Output the [x, y] coordinate of the center of the cell containing the given text.  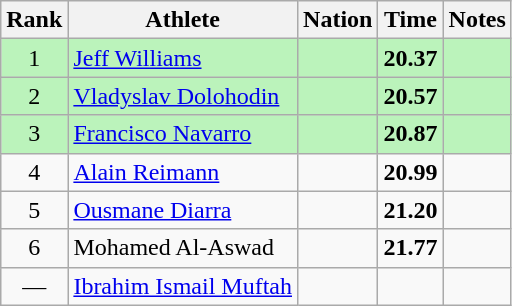
Athlete [183, 20]
20.99 [410, 172]
2 [34, 96]
Francisco Navarro [183, 134]
Ousmane Diarra [183, 210]
Notes [477, 20]
4 [34, 172]
20.37 [410, 58]
Ibrahim Ismail Muftah [183, 286]
6 [34, 248]
1 [34, 58]
Mohamed Al-Aswad [183, 248]
Alain Reimann [183, 172]
Time [410, 20]
20.87 [410, 134]
3 [34, 134]
— [34, 286]
21.77 [410, 248]
21.20 [410, 210]
Vladyslav Dolohodin [183, 96]
Nation [338, 20]
Jeff Williams [183, 58]
Rank [34, 20]
20.57 [410, 96]
5 [34, 210]
